Return the (x, y) coordinate for the center point of the cell that contains the specified text.  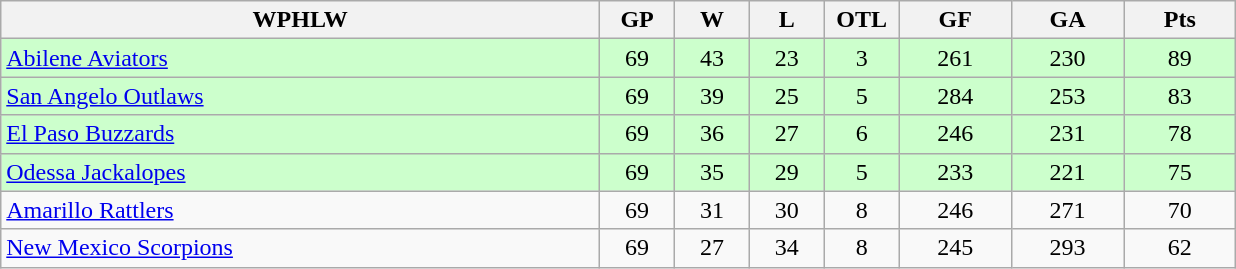
29 (786, 172)
231 (1067, 134)
3 (862, 58)
GF (955, 20)
271 (1067, 210)
233 (955, 172)
261 (955, 58)
78 (1180, 134)
30 (786, 210)
43 (712, 58)
Pts (1180, 20)
Amarillo Rattlers (300, 210)
89 (1180, 58)
El Paso Buzzards (300, 134)
25 (786, 96)
230 (1067, 58)
35 (712, 172)
293 (1067, 248)
WPHLW (300, 20)
L (786, 20)
62 (1180, 248)
31 (712, 210)
Abilene Aviators (300, 58)
GA (1067, 20)
284 (955, 96)
GP (638, 20)
75 (1180, 172)
San Angelo Outlaws (300, 96)
OTL (862, 20)
221 (1067, 172)
36 (712, 134)
23 (786, 58)
34 (786, 248)
39 (712, 96)
6 (862, 134)
70 (1180, 210)
New Mexico Scorpions (300, 248)
253 (1067, 96)
Odessa Jackalopes (300, 172)
245 (955, 248)
83 (1180, 96)
W (712, 20)
